From the cell containing the given text, extract its center point as [x, y] coordinate. 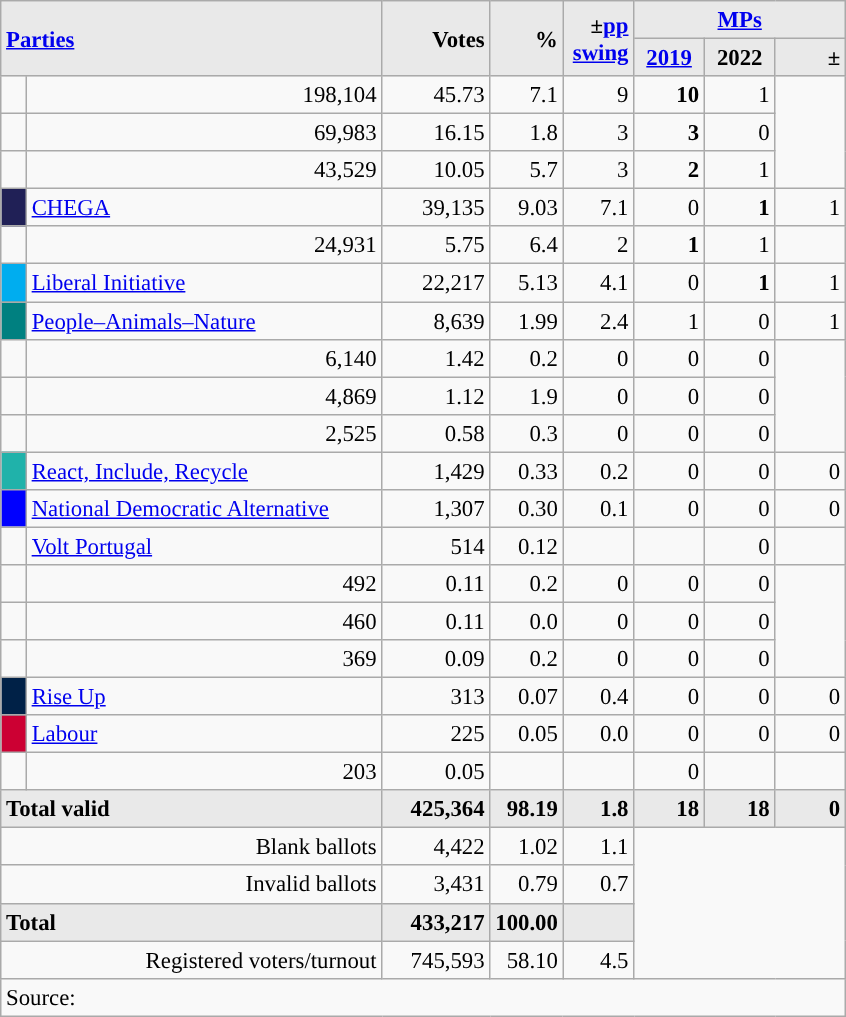
100.00 [526, 922]
1.42 [436, 358]
98.19 [526, 809]
4,422 [436, 847]
1.02 [526, 847]
43,529 [204, 170]
425,364 [436, 809]
24,931 [204, 245]
58.10 [526, 960]
1,307 [436, 509]
Liberal Initiative [204, 283]
45.73 [436, 95]
6.4 [526, 245]
0.33 [526, 471]
6,140 [204, 358]
2,525 [204, 433]
± [810, 58]
% [526, 38]
10.05 [436, 170]
1,429 [436, 471]
39,135 [436, 208]
433,217 [436, 922]
0.12 [526, 546]
1.9 [526, 396]
National Democratic Alternative [204, 509]
4.5 [598, 960]
People–Animals–Nature [204, 321]
203 [204, 772]
0.1 [598, 509]
1.99 [526, 321]
Rise Up [204, 697]
0.7 [598, 885]
Parties [192, 38]
8,639 [436, 321]
±pp swing [598, 38]
5.13 [526, 283]
0.07 [526, 697]
0.58 [436, 433]
Source: [424, 997]
0.09 [436, 659]
MPs [740, 20]
0.4 [598, 697]
745,593 [436, 960]
460 [204, 621]
3,431 [436, 885]
0.79 [526, 885]
Total [192, 922]
2019 [670, 58]
1.1 [598, 847]
369 [204, 659]
Blank ballots [192, 847]
0.3 [526, 433]
Votes [436, 38]
Volt Portugal [204, 546]
2022 [740, 58]
React, Include, Recycle [204, 471]
1.12 [436, 396]
198,104 [204, 95]
225 [436, 734]
2.4 [598, 321]
313 [436, 697]
Labour [204, 734]
16.15 [436, 133]
69,983 [204, 133]
0.30 [526, 509]
9.03 [526, 208]
4.1 [598, 283]
5.7 [526, 170]
Invalid ballots [192, 885]
514 [436, 546]
22,217 [436, 283]
9 [598, 95]
492 [204, 584]
Registered voters/turnout [192, 960]
CHEGA [204, 208]
5.75 [436, 245]
10 [670, 95]
4,869 [204, 396]
Total valid [192, 809]
